Extract the [x, y] coordinate from the center of the cell holding the provided text.  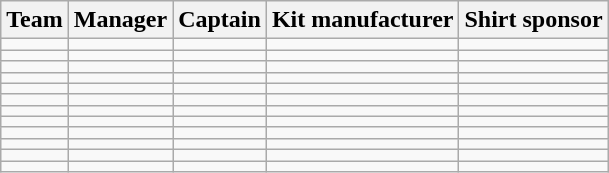
Captain [220, 20]
Manager [120, 20]
Shirt sponsor [534, 20]
Kit manufacturer [362, 20]
Team [35, 20]
